Determine the (x, y) coordinate at the center of the cell enclosing the given text.  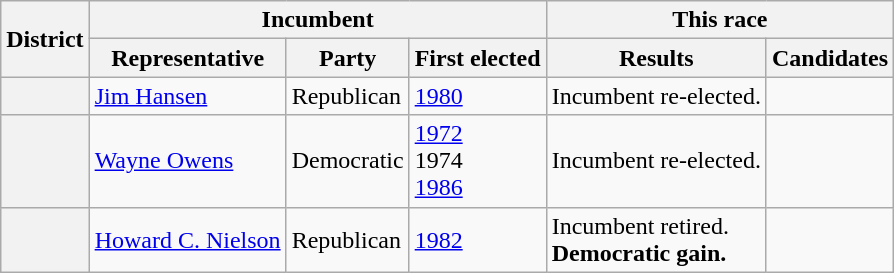
1980 (478, 96)
19721974 1986 (478, 161)
First elected (478, 58)
Howard C. Nielson (188, 240)
District (45, 39)
Incumbent retired.Democratic gain. (656, 240)
Results (656, 58)
Party (348, 58)
1982 (478, 240)
Democratic (348, 161)
Incumbent (318, 20)
Representative (188, 58)
Wayne Owens (188, 161)
This race (720, 20)
Candidates (830, 58)
Jim Hansen (188, 96)
